For the text-containing cell, return its midpoint in (x, y) coordinate format. 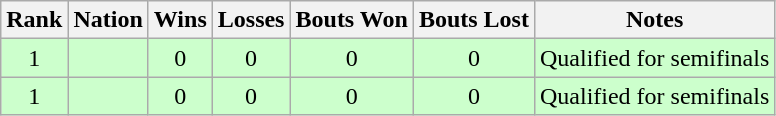
Losses (251, 20)
Bouts Won (352, 20)
Wins (180, 20)
Notes (654, 20)
Bouts Lost (474, 20)
Nation (108, 20)
Rank (34, 20)
